Detect which cell encompasses the target text, then output its (x, y) center coordinate. 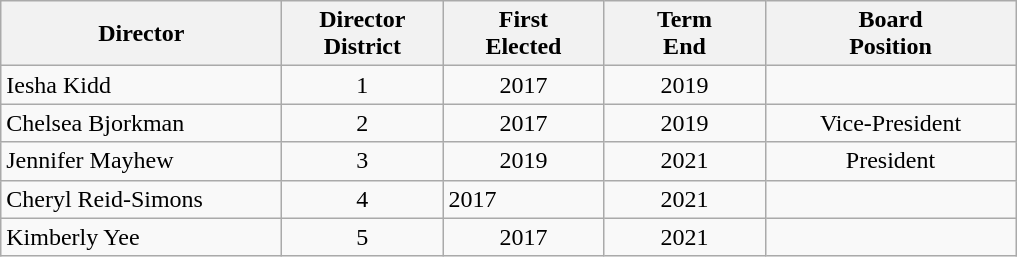
3 (362, 161)
Chelsea Bjorkman (142, 123)
Iesha Kidd (142, 85)
DirectorDistrict (362, 34)
President (890, 161)
FirstElected (524, 34)
Jennifer Mayhew (142, 161)
Kimberly Yee (142, 237)
Vice-President (890, 123)
BoardPosition (890, 34)
5 (362, 237)
TermEnd (684, 34)
4 (362, 199)
2 (362, 123)
Director (142, 34)
1 (362, 85)
Cheryl Reid-Simons (142, 199)
